Find where the given text appears and provide that cell's center as (X, Y) coordinate. 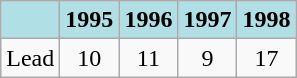
Lead (30, 58)
1998 (266, 20)
1995 (90, 20)
1996 (148, 20)
17 (266, 58)
9 (208, 58)
10 (90, 58)
1997 (208, 20)
11 (148, 58)
